Search for the cell housing the specified text and yield its (x, y) center coordinate. 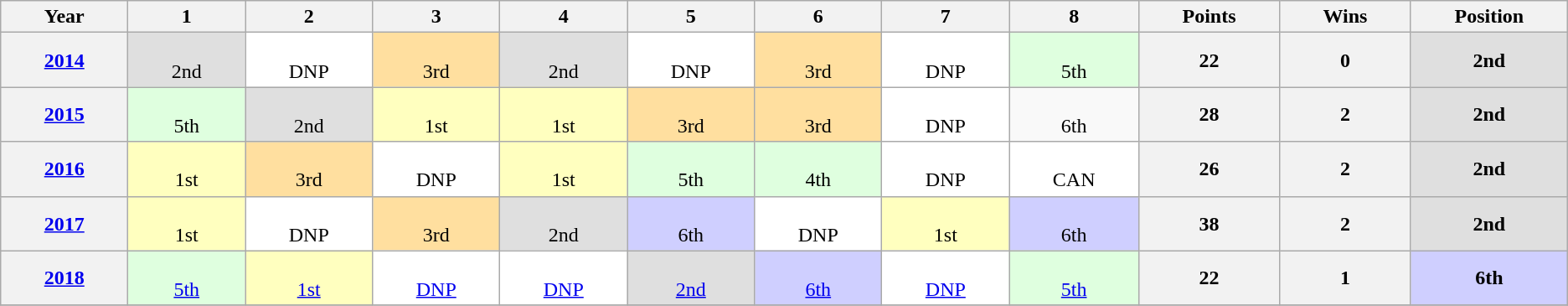
0 (1345, 60)
4th (818, 169)
4 (564, 17)
Year (64, 17)
2014 (64, 60)
26 (1209, 169)
7 (946, 17)
CAN (1074, 169)
38 (1209, 223)
6 (818, 17)
Wins (1345, 17)
5 (691, 17)
Points (1209, 17)
2017 (64, 223)
28 (1209, 114)
2016 (64, 169)
2015 (64, 114)
3 (436, 17)
Position (1489, 17)
2018 (64, 278)
8 (1074, 17)
